Search for the cell housing the specified text and yield its [x, y] center coordinate. 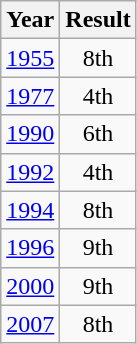
2007 [30, 324]
1990 [30, 134]
1992 [30, 172]
6th [98, 134]
Year [30, 20]
1994 [30, 210]
1955 [30, 58]
2000 [30, 286]
1996 [30, 248]
Result [98, 20]
1977 [30, 96]
